Determine the [x, y] coordinate at the center of the cell enclosing the given text.  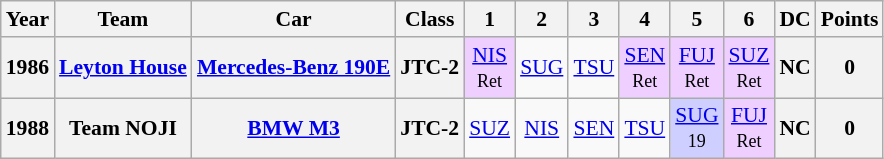
Car [294, 19]
Leyton House [123, 68]
Class [430, 19]
Points [850, 19]
DC [794, 19]
4 [644, 19]
1986 [28, 68]
SUG19 [696, 128]
BMW M3 [294, 128]
6 [750, 19]
3 [594, 19]
NIS [542, 128]
SUG [542, 68]
Year [28, 19]
SENRet [644, 68]
SUZ [490, 128]
NISRet [490, 68]
Team [123, 19]
Team NOJI [123, 128]
5 [696, 19]
SUZRet [750, 68]
1988 [28, 128]
Mercedes-Benz 190E [294, 68]
2 [542, 19]
SEN [594, 128]
1 [490, 19]
